Determine the [x, y] coordinate at the center of the cell enclosing the given text.  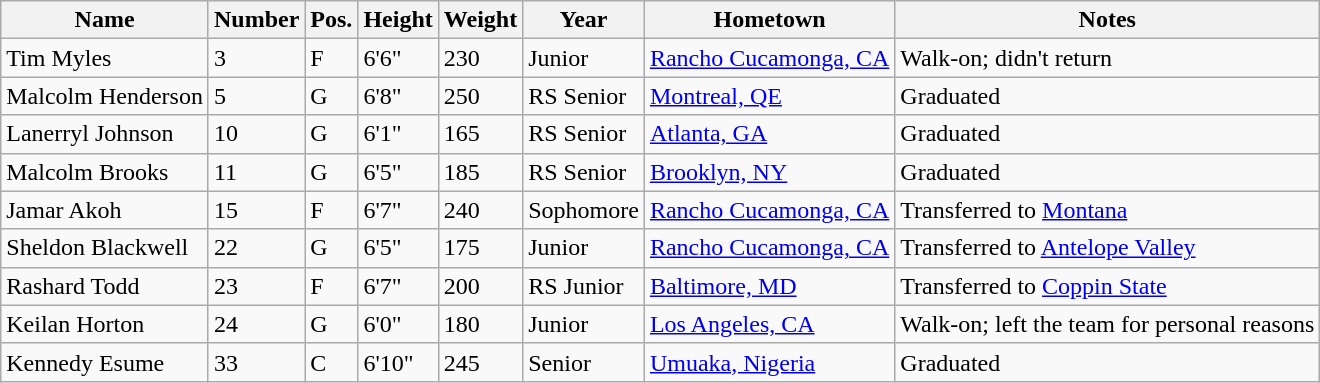
6'10" [398, 362]
Tim Myles [105, 58]
Keilan Horton [105, 324]
Height [398, 20]
23 [256, 286]
Notes [1108, 20]
Hometown [769, 20]
Los Angeles, CA [769, 324]
Malcolm Henderson [105, 96]
Lanerryl Johnson [105, 134]
Rashard Todd [105, 286]
6'1" [398, 134]
6'8" [398, 96]
Baltimore, MD [769, 286]
10 [256, 134]
Umuaka, Nigeria [769, 362]
Walk-on; didn't return [1108, 58]
Kennedy Esume [105, 362]
Sophomore [584, 210]
Brooklyn, NY [769, 172]
11 [256, 172]
240 [480, 210]
Senior [584, 362]
C [332, 362]
Walk-on; left the team for personal reasons [1108, 324]
175 [480, 248]
Name [105, 20]
24 [256, 324]
15 [256, 210]
RS Junior [584, 286]
33 [256, 362]
Sheldon Blackwell [105, 248]
Weight [480, 20]
Transferred to Montana [1108, 210]
Year [584, 20]
Malcolm Brooks [105, 172]
Transferred to Coppin State [1108, 286]
Montreal, QE [769, 96]
245 [480, 362]
165 [480, 134]
Atlanta, GA [769, 134]
6'6" [398, 58]
3 [256, 58]
22 [256, 248]
Jamar Akoh [105, 210]
5 [256, 96]
Pos. [332, 20]
200 [480, 286]
230 [480, 58]
Transferred to Antelope Valley [1108, 248]
Number [256, 20]
180 [480, 324]
250 [480, 96]
6'0" [398, 324]
185 [480, 172]
